Determine the (x, y) coordinate at the center of the cell enclosing the given text.  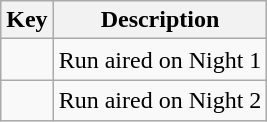
Run aired on Night 1 (160, 60)
Run aired on Night 2 (160, 100)
Description (160, 20)
Key (27, 20)
